Return the [X, Y] coordinate for the center point of the cell that contains the specified text.  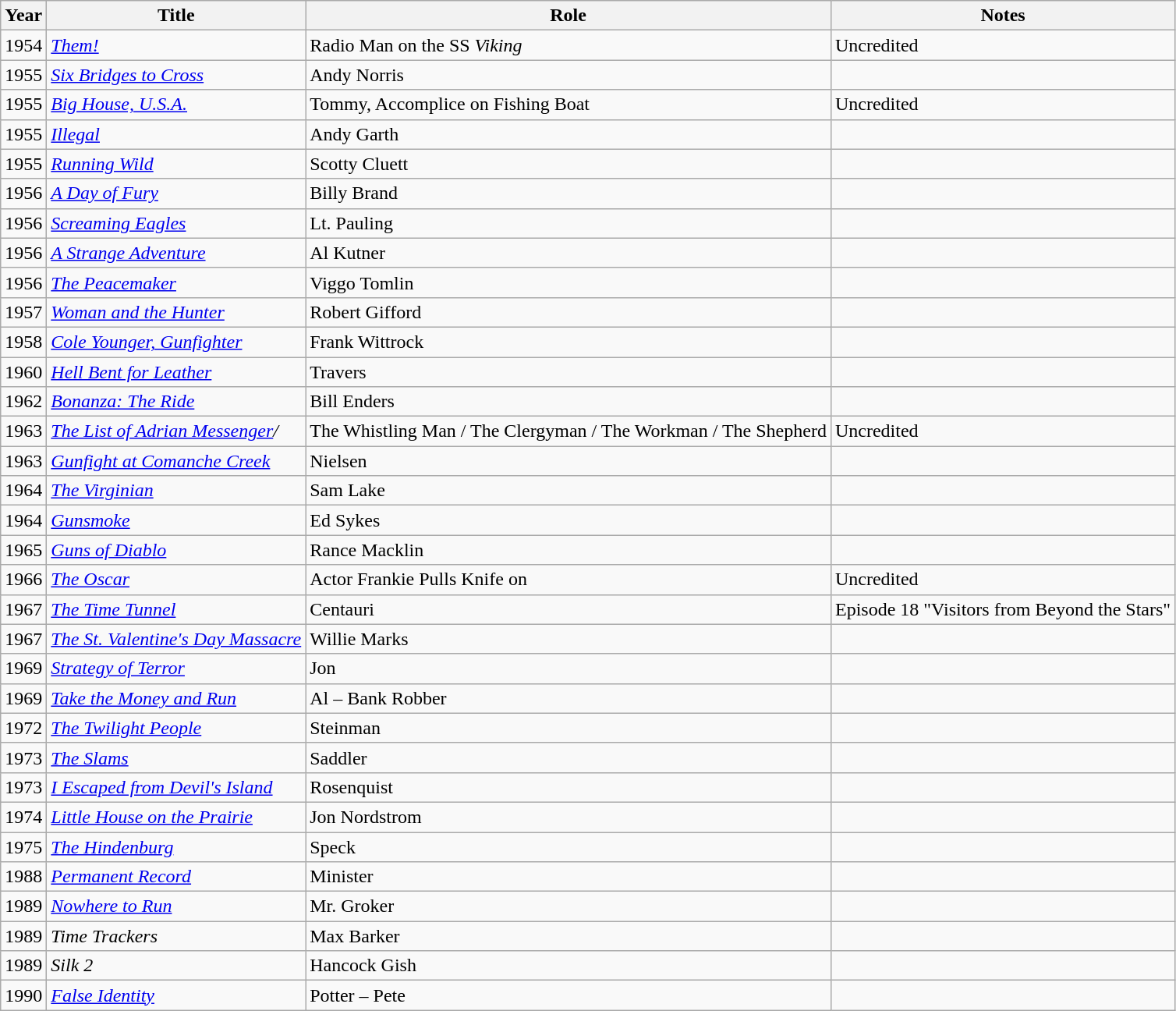
1975 [23, 846]
Viggo Tomlin [569, 282]
Episode 18 "Visitors from Beyond the Stars" [1003, 609]
Tommy, Accomplice on Fishing Boat [569, 105]
Role [569, 16]
The Whistling Man / The Clergyman / The Workman / The Shepherd [569, 431]
Hancock Gish [569, 966]
Nielsen [569, 461]
False Identity [176, 995]
1990 [23, 995]
Title [176, 16]
Andy Garth [569, 134]
Gunsmoke [176, 520]
Sam Lake [569, 491]
Guns of Diablo [176, 550]
The Slams [176, 757]
Saddler [569, 757]
Them! [176, 45]
Screaming Eagles [176, 223]
Ed Sykes [569, 520]
Potter – Pete [569, 995]
Jon Nordstrom [569, 817]
The List of Adrian Messenger/ [176, 431]
Silk 2 [176, 966]
1988 [23, 877]
Scotty Cluett [569, 164]
1957 [23, 312]
The Twilight People [176, 728]
Permanent Record [176, 877]
Speck [569, 846]
Nowhere to Run [176, 906]
1960 [23, 372]
Lt. Pauling [569, 223]
Running Wild [176, 164]
Centauri [569, 609]
Jon [569, 669]
Willie Marks [569, 639]
Time Trackers [176, 936]
Mr. Groker [569, 906]
Robert Gifford [569, 312]
Radio Man on the SS Viking [569, 45]
A Day of Fury [176, 193]
Illegal [176, 134]
Hell Bent for Leather [176, 372]
A Strange Adventure [176, 253]
The Virginian [176, 491]
1974 [23, 817]
1965 [23, 550]
Travers [569, 372]
Big House, U.S.A. [176, 105]
1966 [23, 580]
Strategy of Terror [176, 669]
Rosenquist [569, 787]
Frank Wittrock [569, 342]
Bonanza: The Ride [176, 402]
Andy Norris [569, 75]
Rance Macklin [569, 550]
Bill Enders [569, 402]
The Oscar [176, 580]
Actor Frankie Pulls Knife on [569, 580]
Al – Bank Robber [569, 698]
Six Bridges to Cross [176, 75]
The Peacemaker [176, 282]
I Escaped from Devil's Island [176, 787]
Al Kutner [569, 253]
Billy Brand [569, 193]
1954 [23, 45]
Little House on the Prairie [176, 817]
The Hindenburg [176, 846]
1958 [23, 342]
1972 [23, 728]
The St. Valentine's Day Massacre [176, 639]
Notes [1003, 16]
1962 [23, 402]
Gunfight at Comanche Creek [176, 461]
Year [23, 16]
Minister [569, 877]
Max Barker [569, 936]
Take the Money and Run [176, 698]
Steinman [569, 728]
The Time Tunnel [176, 609]
Woman and the Hunter [176, 312]
Cole Younger, Gunfighter [176, 342]
